Return the [x, y] coordinate for the center point of the cell that contains the specified text.  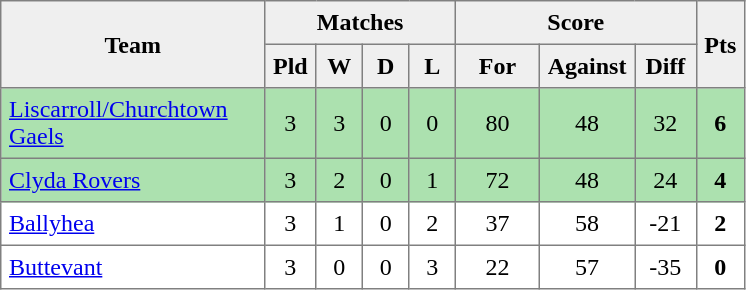
80 [497, 123]
58 [586, 224]
22 [497, 267]
57 [586, 267]
Diff [666, 66]
Team [133, 44]
4 [720, 180]
Buttevant [133, 267]
W [339, 66]
Liscarroll/Churchtown Gaels [133, 123]
L [432, 66]
Ballyhea [133, 224]
24 [666, 180]
Matches [360, 23]
32 [666, 123]
Pld [290, 66]
37 [497, 224]
72 [497, 180]
For [497, 66]
-21 [666, 224]
Pts [720, 44]
6 [720, 123]
Clyda Rovers [133, 180]
D [385, 66]
Score [576, 23]
-35 [666, 267]
Against [586, 66]
